Find where the given text appears and provide that cell's center as (X, Y) coordinate. 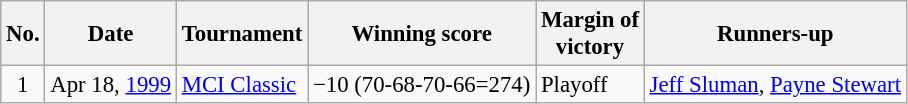
MCI Classic (242, 85)
Tournament (242, 34)
No. (23, 34)
Runners-up (775, 34)
Playoff (590, 85)
−10 (70-68-70-66=274) (422, 85)
Jeff Sluman, Payne Stewart (775, 85)
Apr 18, 1999 (110, 85)
Winning score (422, 34)
Date (110, 34)
Margin ofvictory (590, 34)
1 (23, 85)
